Locate the cell with the specified text and output its (x, y) center coordinate. 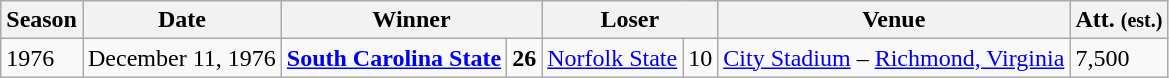
Loser (630, 20)
December 11, 1976 (182, 58)
26 (524, 58)
Venue (894, 20)
South Carolina State (394, 58)
Season (42, 20)
Date (182, 20)
10 (700, 58)
Att. (est.) (1119, 20)
7,500 (1119, 58)
City Stadium – Richmond, Virginia (894, 58)
Norfolk State (612, 58)
1976 (42, 58)
Winner (411, 20)
